For the text-containing cell, return its midpoint in (X, Y) coordinate format. 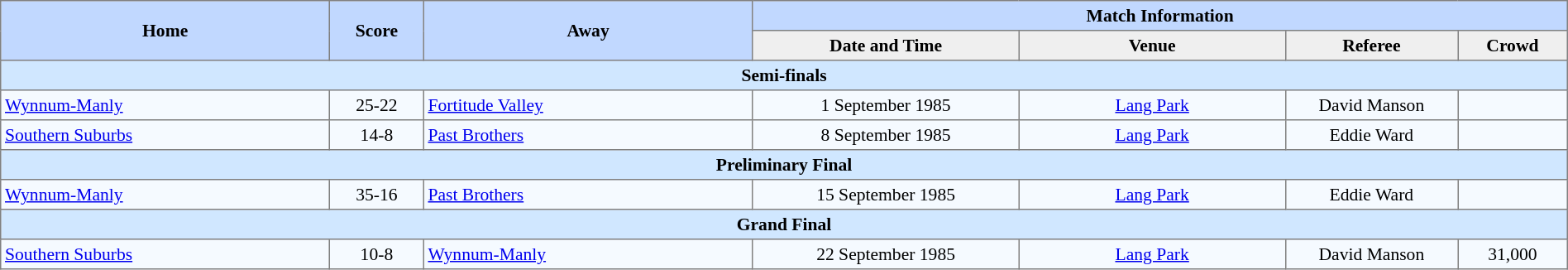
14-8 (377, 135)
Grand Final (784, 224)
22 September 1985 (886, 254)
Match Information (1159, 16)
Referee (1371, 46)
Preliminary Final (784, 165)
15 September 1985 (886, 195)
Fortitude Valley (588, 105)
1 September 1985 (886, 105)
Date and Time (886, 46)
Venue (1152, 46)
25-22 (377, 105)
10-8 (377, 254)
Crowd (1513, 46)
31,000 (1513, 254)
8 September 1985 (886, 135)
Home (165, 31)
Away (588, 31)
Score (377, 31)
Semi-finals (784, 75)
35-16 (377, 195)
